For the text-containing cell, return its midpoint in [X, Y] coordinate format. 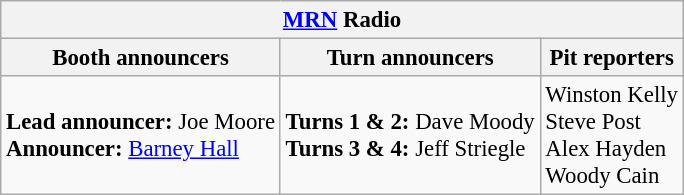
Turn announcers [410, 58]
Pit reporters [612, 58]
Booth announcers [141, 58]
Turns 1 & 2: Dave MoodyTurns 3 & 4: Jeff Striegle [410, 136]
Lead announcer: Joe MooreAnnouncer: Barney Hall [141, 136]
MRN Radio [342, 20]
Winston KellySteve PostAlex HaydenWoody Cain [612, 136]
